Find where the given text appears and provide that cell's center as (X, Y) coordinate. 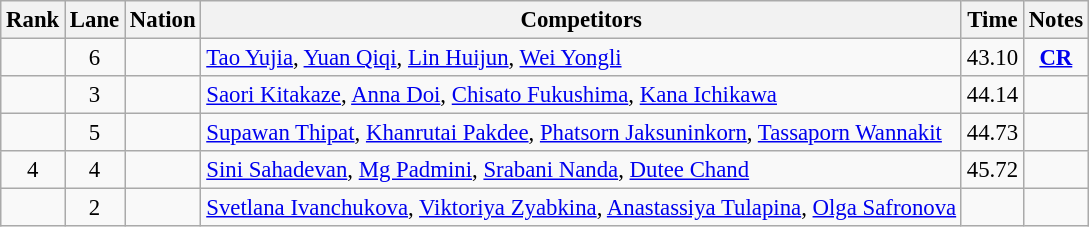
CR (1056, 58)
45.72 (992, 170)
5 (95, 133)
2 (95, 208)
44.14 (992, 95)
Nation (163, 20)
Lane (95, 20)
Rank (33, 20)
Tao Yujia, Yuan Qiqi, Lin Huijun, Wei Yongli (582, 58)
44.73 (992, 133)
Supawan Thipat, Khanrutai Pakdee, Phatsorn Jaksuninkorn, Tassaporn Wannakit (582, 133)
Competitors (582, 20)
3 (95, 95)
43.10 (992, 58)
Saori Kitakaze, Anna Doi, Chisato Fukushima, Kana Ichikawa (582, 95)
Notes (1056, 20)
Svetlana Ivanchukova, Viktoriya Zyabkina, Anastassiya Tulapina, Olga Safronova (582, 208)
6 (95, 58)
Sini Sahadevan, Mg Padmini, Srabani Nanda, Dutee Chand (582, 170)
Time (992, 20)
